Detect which cell encompasses the target text, then output its [X, Y] center coordinate. 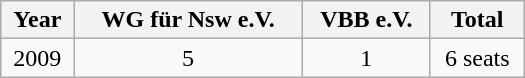
WG für Nsw e.V. [188, 20]
VBB e.V. [366, 20]
Total [477, 20]
6 seats [477, 58]
2009 [38, 58]
1 [366, 58]
Year [38, 20]
5 [188, 58]
